Return the [x, y] coordinate for the center point of the cell that contains the specified text.  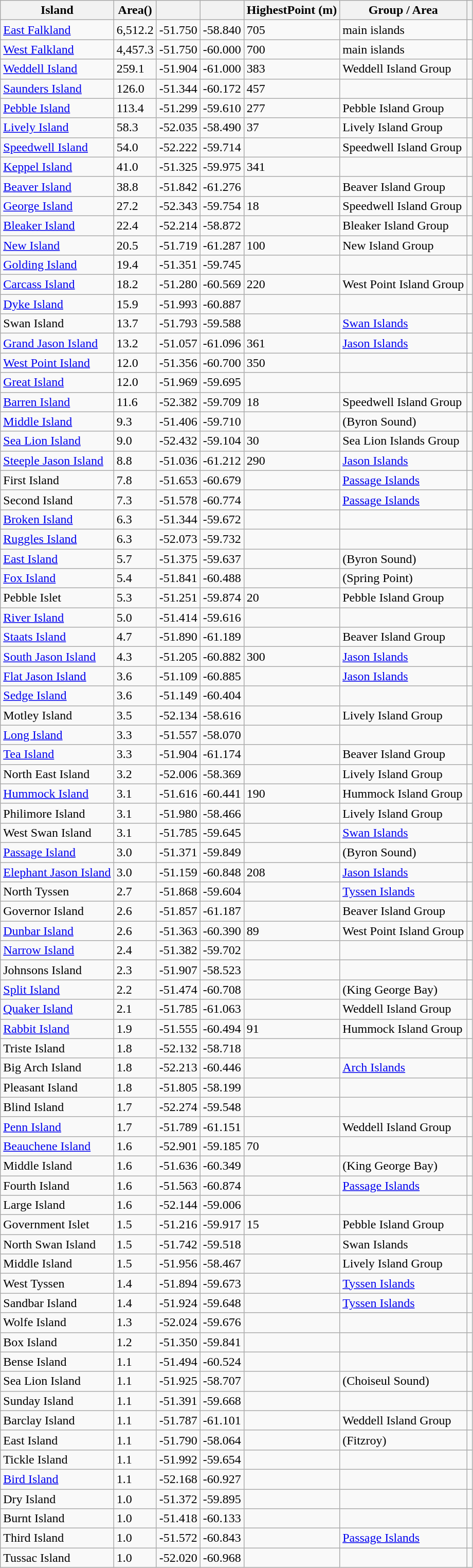
383 [292, 69]
-51.391 [178, 1401]
-51.363 [178, 931]
361 [292, 343]
West Swan Island [57, 833]
-60.679 [222, 480]
Speedwell Island [57, 147]
Golding Island [57, 265]
New Island [57, 245]
Rabbit Island [57, 1029]
-58.523 [222, 970]
-52.213 [178, 1068]
Dyke Island [57, 304]
15.9 [135, 304]
Big Arch Island [57, 1068]
Triste Island [57, 1048]
-61.096 [222, 343]
Bleaker Island Group [403, 225]
-51.555 [178, 1029]
-60.524 [222, 1362]
-60.874 [222, 1185]
-59.695 [222, 382]
-58.707 [222, 1381]
5.3 [135, 598]
-51.790 [178, 1440]
-59.604 [222, 892]
-61.189 [222, 637]
-59.637 [222, 558]
-52.274 [178, 1107]
-58.070 [222, 735]
Island [57, 10]
-60.488 [222, 578]
91 [292, 1029]
22.4 [135, 225]
Second Island [57, 500]
-52.222 [178, 147]
-51.371 [178, 852]
19.4 [135, 265]
126.0 [135, 89]
-58.064 [222, 1440]
Sea Lion Islands Group [403, 441]
Large Island [57, 1205]
-51.868 [178, 892]
-59.006 [222, 1205]
Johnsons Island [57, 970]
-51.572 [178, 1538]
Pleasant Island [57, 1087]
Government Islet [57, 1225]
-60.843 [222, 1538]
-51.149 [178, 696]
4.3 [135, 657]
-60.882 [222, 657]
Carcass Island [57, 285]
-58.467 [222, 1264]
HighestPoint (m) [292, 10]
East Falkland [57, 30]
Swan Island [57, 324]
-61.063 [222, 1009]
7.8 [135, 480]
-58.466 [222, 813]
-58.199 [222, 1087]
-60.774 [222, 500]
West Falkland [57, 49]
-51.109 [178, 676]
First Island [57, 480]
-61.187 [222, 911]
Bleaker Island [57, 225]
-59.849 [222, 852]
River Island [57, 618]
-59.676 [222, 1323]
-51.894 [178, 1283]
Barclay Island [57, 1420]
37 [292, 128]
-51.350 [178, 1342]
2.2 [135, 990]
-61.212 [222, 461]
27.2 [135, 206]
-59.702 [222, 950]
-51.325 [178, 167]
350 [292, 363]
Dunbar Island [57, 931]
-51.719 [178, 245]
-52.020 [178, 1558]
-51.406 [178, 421]
Third Island [57, 1538]
-61.101 [222, 1420]
-59.975 [222, 167]
Bense Island [57, 1362]
(Choiseul Sound) [403, 1381]
Fox Island [57, 578]
13.2 [135, 343]
5.4 [135, 578]
-61.287 [222, 245]
1.3 [135, 1323]
-52.073 [178, 539]
Barren Island [57, 402]
-51.216 [178, 1225]
38.8 [135, 186]
100 [292, 245]
-59.709 [222, 402]
41.0 [135, 167]
-60.700 [222, 363]
-60.569 [222, 285]
3.5 [135, 715]
-51.857 [178, 911]
Arch Islands [403, 1068]
-59.668 [222, 1401]
70 [292, 1146]
-51.280 [178, 285]
-51.653 [178, 480]
-59.874 [222, 598]
-60.885 [222, 676]
-51.789 [178, 1126]
Motley Island [57, 715]
Group / Area [403, 10]
Area() [135, 10]
-51.418 [178, 1519]
13.7 [135, 324]
Tickle Island [57, 1459]
North Swan Island [57, 1244]
-51.375 [178, 558]
Pebble Islet [57, 598]
-51.842 [178, 186]
-51.890 [178, 637]
9.3 [135, 421]
58.3 [135, 128]
Lively Island [57, 128]
-51.805 [178, 1087]
-61.174 [222, 754]
300 [292, 657]
-59.654 [222, 1459]
-59.610 [222, 108]
-60.349 [222, 1166]
-51.356 [178, 363]
(Fitzroy) [403, 1440]
-51.159 [178, 872]
Dry Island [57, 1499]
54.0 [135, 147]
6,512.2 [135, 30]
Grand Jason Island [57, 343]
-59.917 [222, 1225]
-51.616 [178, 794]
Flat Jason Island [57, 676]
259.1 [135, 69]
-52.144 [178, 1205]
-52.343 [178, 206]
Split Island [57, 990]
-59.714 [222, 147]
-52.134 [178, 715]
-51.742 [178, 1244]
Wolfe Island [57, 1323]
2.1 [135, 1009]
Keppel Island [57, 167]
705 [292, 30]
Sedge Island [57, 696]
-51.636 [178, 1166]
8.8 [135, 461]
Broken Island [57, 519]
-59.518 [222, 1244]
Tea Island [57, 754]
2.4 [135, 950]
Beauchene Island [57, 1146]
-51.036 [178, 461]
-58.490 [222, 128]
Sunday Island [57, 1401]
Tussac Island [57, 1558]
-59.645 [222, 833]
Burnt Island [57, 1519]
-52.901 [178, 1146]
20.5 [135, 245]
Ruggles Island [57, 539]
Hummock Island [57, 794]
-60.390 [222, 931]
Sandbar Island [57, 1303]
-51.925 [178, 1381]
341 [292, 167]
2.7 [135, 892]
277 [292, 108]
-60.708 [222, 990]
89 [292, 931]
-51.414 [178, 618]
-51.557 [178, 735]
-59.895 [222, 1499]
18.2 [135, 285]
-51.057 [178, 343]
-59.648 [222, 1303]
-61.151 [222, 1126]
-59.548 [222, 1107]
2.3 [135, 970]
1.2 [135, 1342]
West Point Island [57, 363]
-60.968 [222, 1558]
Long Island [57, 735]
-59.104 [222, 441]
-51.787 [178, 1420]
-58.840 [222, 30]
-60.494 [222, 1029]
9.0 [135, 441]
-51.563 [178, 1185]
-52.214 [178, 225]
Weddell Island [57, 69]
208 [292, 872]
11.6 [135, 402]
-58.616 [222, 715]
North East Island [57, 774]
30 [292, 441]
-59.754 [222, 206]
-51.969 [178, 382]
Pebble Island [57, 108]
-51.841 [178, 578]
-51.993 [178, 304]
5.0 [135, 618]
Philimore Island [57, 813]
3.2 [135, 774]
-52.432 [178, 441]
113.4 [135, 108]
Blind Island [57, 1107]
-59.616 [222, 618]
-60.446 [222, 1068]
Quaker Island [57, 1009]
-52.006 [178, 774]
4.7 [135, 637]
-60.172 [222, 89]
Box Island [57, 1342]
-52.024 [178, 1323]
Saunders Island [57, 89]
-60.133 [222, 1519]
-58.369 [222, 774]
Governor Island [57, 911]
-60.887 [222, 304]
220 [292, 285]
-60.927 [222, 1479]
-51.372 [178, 1499]
290 [292, 461]
20 [292, 598]
-51.494 [178, 1362]
Staats Island [57, 637]
-51.351 [178, 265]
-51.907 [178, 970]
-52.035 [178, 128]
-59.673 [222, 1283]
Steeple Jason Island [57, 461]
-51.474 [178, 990]
-60.848 [222, 872]
Penn Island [57, 1126]
190 [292, 794]
Bird Island [57, 1479]
-59.732 [222, 539]
-60.441 [222, 794]
-59.710 [222, 421]
-60.404 [222, 696]
-59.672 [222, 519]
1.9 [135, 1029]
Great Island [57, 382]
Elephant Jason Island [57, 872]
-52.168 [178, 1479]
-58.718 [222, 1048]
-51.205 [178, 657]
George Island [57, 206]
7.3 [135, 500]
Fourth Island [57, 1185]
-52.382 [178, 402]
South Jason Island [57, 657]
-61.276 [222, 186]
-60.000 [222, 49]
-58.872 [222, 225]
New Island Group [403, 245]
-52.132 [178, 1048]
-51.382 [178, 950]
Narrow Island [57, 950]
700 [292, 49]
4,457.3 [135, 49]
West Tyssen [57, 1283]
North Tyssen [57, 892]
-59.841 [222, 1342]
-51.924 [178, 1303]
457 [292, 89]
-51.578 [178, 500]
-51.299 [178, 108]
-51.980 [178, 813]
Beaver Island [57, 186]
-59.588 [222, 324]
-51.793 [178, 324]
5.7 [135, 558]
-51.956 [178, 1264]
-51.251 [178, 598]
15 [292, 1225]
-59.185 [222, 1146]
-51.992 [178, 1459]
-61.000 [222, 69]
Passage Island [57, 852]
-59.745 [222, 265]
(Spring Point) [403, 578]
